Search for the cell housing the specified text and yield its (X, Y) center coordinate. 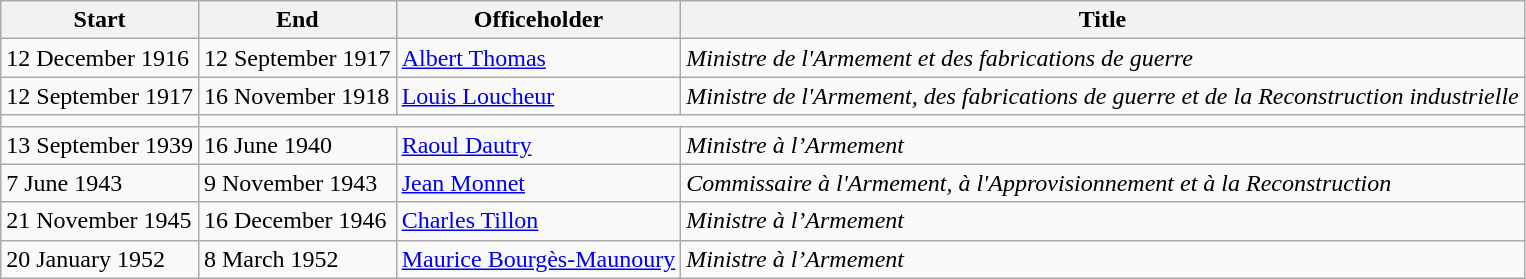
Louis Loucheur (538, 96)
21 November 1945 (100, 221)
Ministre de l'Armement et des fabrications de guerre (1103, 58)
20 January 1952 (100, 259)
Raoul Dautry (538, 145)
13 September 1939 (100, 145)
9 November 1943 (297, 183)
Jean Monnet (538, 183)
End (297, 20)
Albert Thomas (538, 58)
16 November 1918 (297, 96)
Title (1103, 20)
Start (100, 20)
12 December 1916 (100, 58)
8 March 1952 (297, 259)
16 June 1940 (297, 145)
Ministre de l'Armement, des fabrications de guerre et de la Reconstruction industrielle (1103, 96)
16 December 1946 (297, 221)
Maurice Bourgès-Maunoury (538, 259)
7 June 1943 (100, 183)
Officeholder (538, 20)
Commissaire à l'Armement, à l'Approvisionnement et à la Reconstruction (1103, 183)
Charles Tillon (538, 221)
